Capture the cell that displays the provided text and extract its (X, Y) central coordinate. 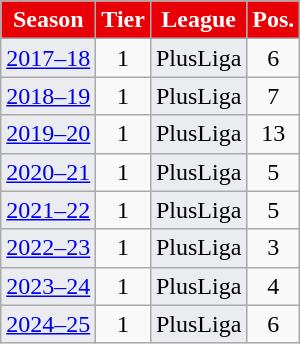
2021–22 (48, 210)
2018–19 (48, 96)
League (198, 20)
2020–21 (48, 172)
2022–23 (48, 248)
4 (274, 286)
13 (274, 134)
Season (48, 20)
2024–25 (48, 324)
Pos. (274, 20)
2019–20 (48, 134)
3 (274, 248)
2017–18 (48, 58)
Tier (124, 20)
2023–24 (48, 286)
7 (274, 96)
